Extract the (X, Y) coordinate from the center of the cell holding the provided text.  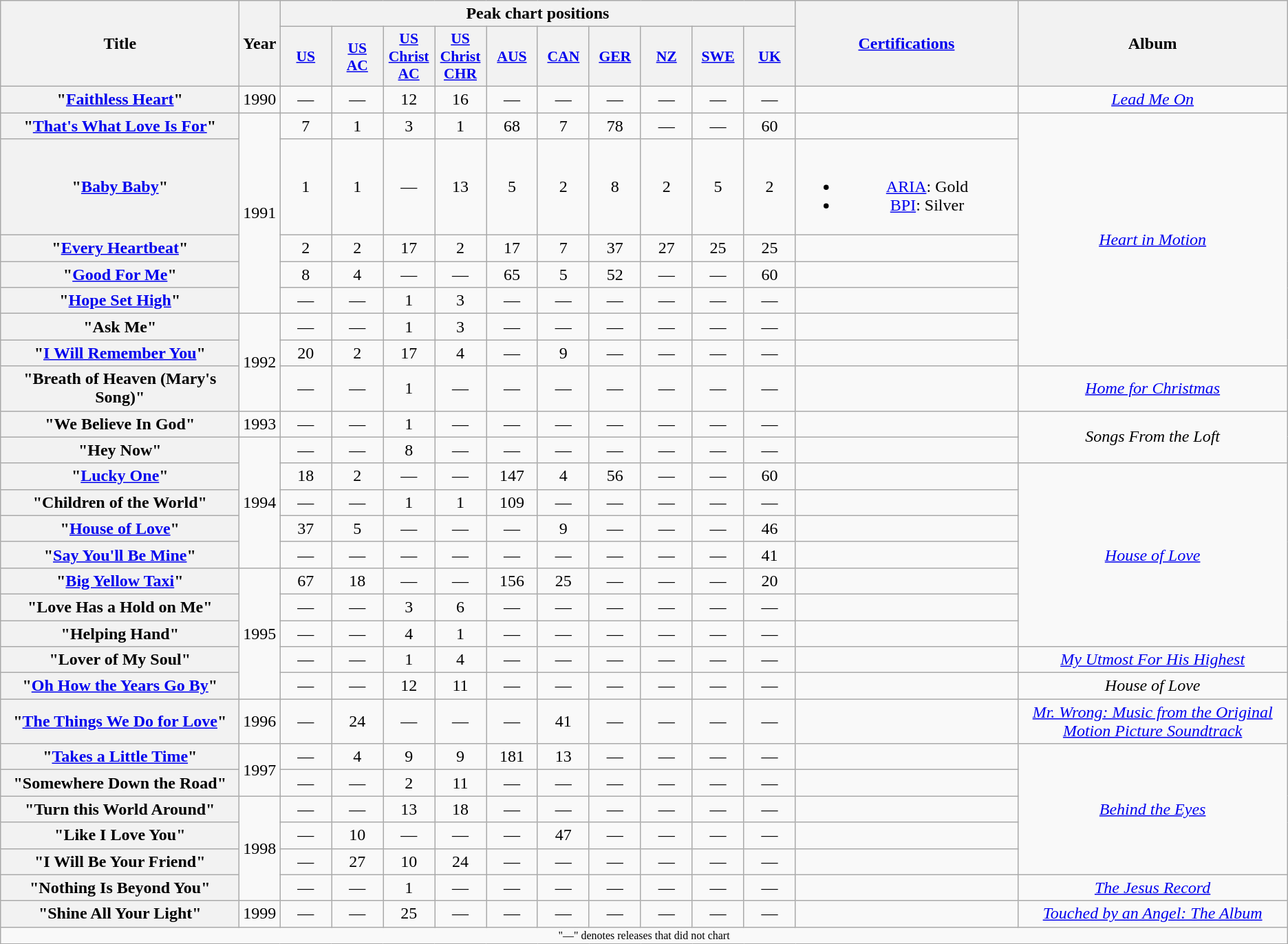
52 (615, 275)
"That's What Love Is For" (120, 126)
"Hey Now" (120, 450)
"Lover of My Soul" (120, 660)
Year (260, 44)
"Nothing Is Beyond You" (120, 888)
Mr. Wrong: Music from the Original Motion Picture Soundtrack (1152, 721)
"Like I Love You" (120, 835)
AUS (512, 56)
USAC (358, 56)
1998 (260, 848)
ARIA: GoldBPI: Silver (907, 187)
1992 (260, 362)
"Say You'll Be Mine" (120, 555)
The Jesus Record (1152, 888)
"—" denotes releases that did not chart (644, 935)
"House of Love" (120, 528)
181 (512, 757)
46 (769, 528)
"The Things We Do for Love" (120, 721)
CAN (563, 56)
68 (512, 126)
"Baby Baby" (120, 187)
Album (1152, 44)
NZ (666, 56)
147 (512, 476)
"Faithless Heart" (120, 99)
"Oh How the Years Go By" (120, 686)
"Big Yellow Taxi" (120, 581)
UK (769, 56)
1995 (260, 633)
56 (615, 476)
Home for Christmas (1152, 388)
"Good For Me" (120, 275)
156 (512, 581)
USChrist AC (409, 56)
Title (120, 44)
Behind the Eyes (1152, 809)
US (305, 56)
SWE (718, 56)
Peak chart positions (538, 14)
1994 (260, 502)
"Breath of Heaven (Mary's Song)" (120, 388)
16 (461, 99)
Touched by an Angel: The Album (1152, 914)
"Takes a Little Time" (120, 757)
Lead Me On (1152, 99)
1990 (260, 99)
GER (615, 56)
65 (512, 275)
"Love Has a Hold on Me" (120, 607)
"I Will Be Your Friend" (120, 861)
1997 (260, 770)
Songs From the Loft (1152, 437)
"Children of the World" (120, 502)
"Shine All Your Light" (120, 914)
USChrist CHR (461, 56)
"Helping Hand" (120, 634)
78 (615, 126)
"Hope Set High" (120, 301)
47 (563, 835)
"Ask Me" (120, 327)
1999 (260, 914)
1991 (260, 213)
"Turn this World Around" (120, 809)
109 (512, 502)
"Every Heartbeat" (120, 248)
Heart in Motion (1152, 239)
Certifications (907, 44)
My Utmost For His Highest (1152, 660)
"We Believe In God" (120, 424)
1993 (260, 424)
6 (461, 607)
"I Will Remember You" (120, 353)
67 (305, 581)
1996 (260, 721)
"Lucky One" (120, 476)
"Somewhere Down the Road" (120, 783)
